Detect which cell encompasses the target text, then output its (x, y) center coordinate. 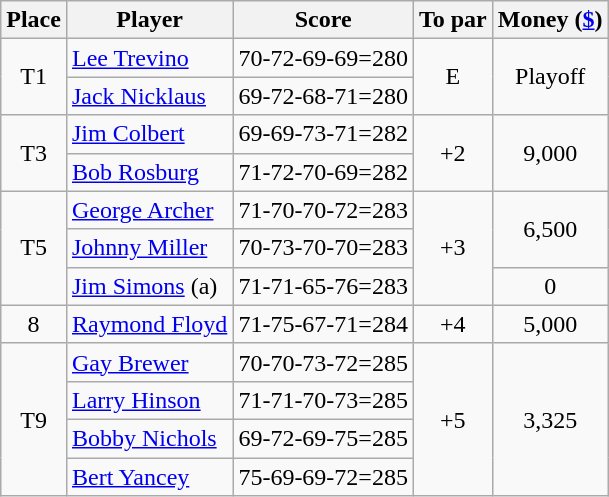
70-70-73-72=285 (324, 362)
71-75-67-71=284 (324, 324)
To par (452, 20)
T1 (34, 77)
Money ($) (550, 20)
71-71-65-76=283 (324, 286)
T5 (34, 248)
T3 (34, 153)
70-72-69-69=280 (324, 58)
3,325 (550, 419)
+5 (452, 419)
Jim Colbert (149, 134)
Place (34, 20)
75-69-69-72=285 (324, 477)
+2 (452, 153)
+4 (452, 324)
69-69-73-71=282 (324, 134)
69-72-69-75=285 (324, 438)
T9 (34, 419)
69-72-68-71=280 (324, 96)
Score (324, 20)
Lee Trevino (149, 58)
Bert Yancey (149, 477)
+3 (452, 248)
Jim Simons (a) (149, 286)
Playoff (550, 77)
Johnny Miller (149, 248)
70-73-70-70=283 (324, 248)
Larry Hinson (149, 400)
George Archer (149, 210)
71-71-70-73=285 (324, 400)
E (452, 77)
6,500 (550, 229)
71-70-70-72=283 (324, 210)
Bobby Nichols (149, 438)
0 (550, 286)
Player (149, 20)
8 (34, 324)
5,000 (550, 324)
Bob Rosburg (149, 172)
71-72-70-69=282 (324, 172)
Gay Brewer (149, 362)
Raymond Floyd (149, 324)
9,000 (550, 153)
Jack Nicklaus (149, 96)
